Find where the given text appears and provide that cell's center as (x, y) coordinate. 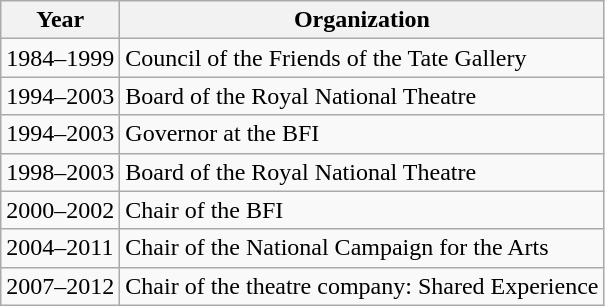
Year (60, 20)
Chair of the BFI (362, 210)
Council of the Friends of the Tate Gallery (362, 58)
2007–2012 (60, 286)
1998–2003 (60, 172)
Chair of the theatre company: Shared Experience (362, 286)
2004–2011 (60, 248)
Governor at the BFI (362, 134)
2000–2002 (60, 210)
1984–1999 (60, 58)
Chair of the National Campaign for the Arts (362, 248)
Organization (362, 20)
